Output the (x, y) coordinate of the center of the cell containing the given text.  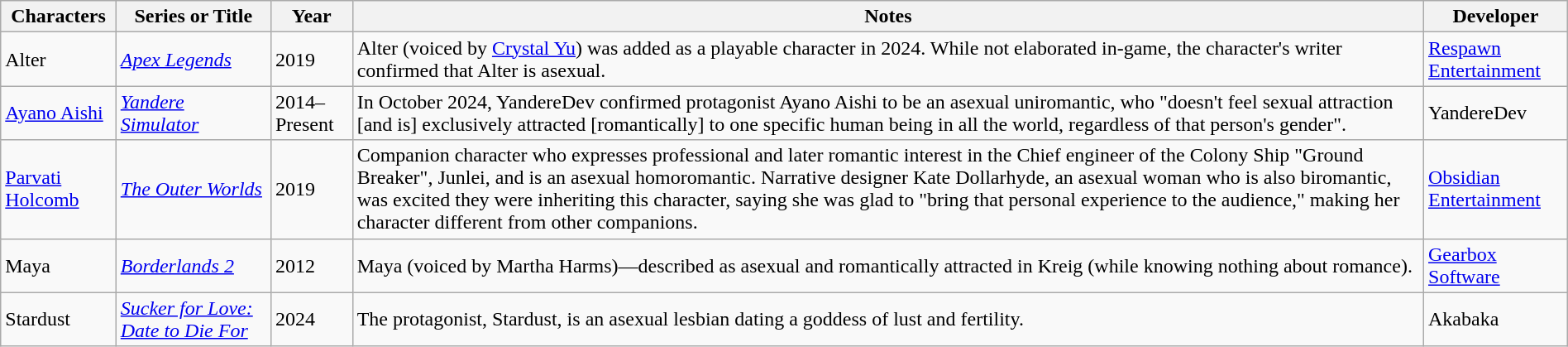
Gearbox Software (1496, 265)
Akabaka (1496, 320)
Characters (59, 17)
Alter (59, 60)
Stardust (59, 320)
The protagonist, Stardust, is an asexual lesbian dating a goddess of lust and fertility. (888, 320)
Parvati Holcomb (59, 189)
Yandere Simulator (194, 113)
Year (311, 17)
2024 (311, 320)
2012 (311, 265)
Ayano Aishi (59, 113)
Developer (1496, 17)
Sucker for Love: Date to Die For (194, 320)
Maya (59, 265)
Borderlands 2 (194, 265)
Apex Legends (194, 60)
Obsidian Entertainment (1496, 189)
The Outer Worlds (194, 189)
Maya (voiced by Martha Harms)—described as asexual and romantically attracted in Kreig (while knowing nothing about romance). (888, 265)
Notes (888, 17)
Respawn Entertainment (1496, 60)
Series or Title (194, 17)
YandereDev (1496, 113)
2014–Present (311, 113)
